Return the (x, y) coordinate for the center point of the cell that contains the specified text.  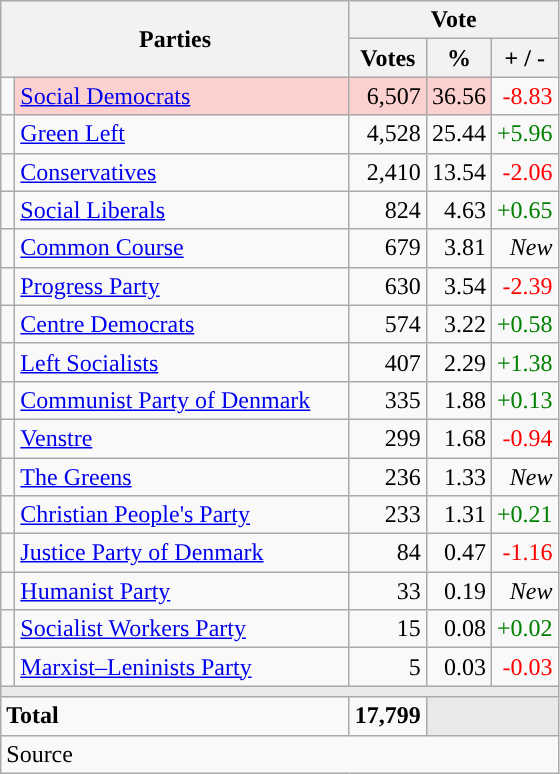
Christian People's Party (182, 515)
Justice Party of Denmark (182, 553)
+1.38 (524, 362)
4,528 (388, 134)
Progress Party (182, 286)
3.54 (458, 286)
-0.03 (524, 667)
236 (388, 477)
Social Democrats (182, 96)
1.31 (458, 515)
33 (388, 591)
2.29 (458, 362)
Source (280, 754)
1.88 (458, 400)
Total (176, 716)
Parties (176, 39)
233 (388, 515)
13.54 (458, 172)
335 (388, 400)
299 (388, 438)
25.44 (458, 134)
+5.96 (524, 134)
% (458, 58)
15 (388, 629)
0.47 (458, 553)
-2.39 (524, 286)
-1.16 (524, 553)
Social Liberals (182, 210)
The Greens (182, 477)
679 (388, 248)
Humanist Party (182, 591)
Conservatives (182, 172)
+0.02 (524, 629)
4.63 (458, 210)
5 (388, 667)
630 (388, 286)
+ / - (524, 58)
Votes (388, 58)
3.81 (458, 248)
+0.58 (524, 324)
-8.83 (524, 96)
Centre Democrats (182, 324)
Socialist Workers Party (182, 629)
17,799 (388, 716)
Vote (454, 20)
0.19 (458, 591)
Common Course (182, 248)
0.08 (458, 629)
1.68 (458, 438)
2,410 (388, 172)
+0.13 (524, 400)
574 (388, 324)
0.03 (458, 667)
6,507 (388, 96)
3.22 (458, 324)
+0.21 (524, 515)
407 (388, 362)
Venstre (182, 438)
-0.94 (524, 438)
+0.65 (524, 210)
1.33 (458, 477)
-2.06 (524, 172)
Green Left (182, 134)
36.56 (458, 96)
Marxist–Leninists Party (182, 667)
Left Socialists (182, 362)
824 (388, 210)
Communist Party of Denmark (182, 400)
84 (388, 553)
